Provide the (X, Y) coordinate of the cell's center where the given text is located.  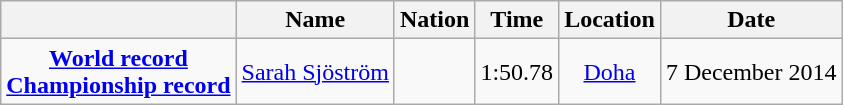
Doha (610, 72)
7 December 2014 (751, 72)
1:50.78 (517, 72)
Date (751, 20)
World recordChampionship record (118, 72)
Sarah Sjöström (315, 72)
Location (610, 20)
Nation (434, 20)
Time (517, 20)
Name (315, 20)
